Search for the cell housing the specified text and yield its (x, y) center coordinate. 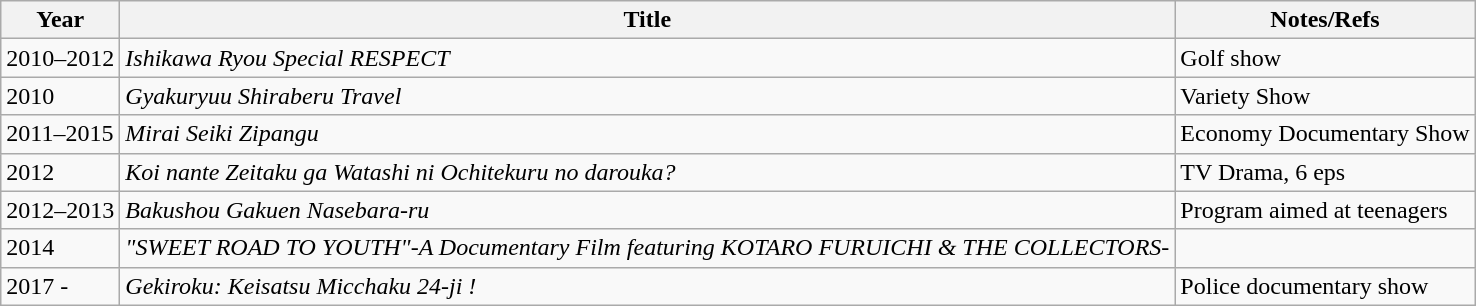
Koi nante Zeitaku ga Watashi ni Ochitekuru no darouka? (648, 172)
2014 (60, 248)
Ishikawa Ryou Special RESPECT (648, 58)
2011–2015 (60, 134)
Year (60, 20)
Notes/Refs (1325, 20)
2012 (60, 172)
"SWEET ROAD TO YOUTH"-A Documentary Film featuring KOTARO FURUICHI & THE COLLECTORS- (648, 248)
Gekiroku: Keisatsu Micchaku 24-ji ! (648, 286)
Golf show (1325, 58)
2010 (60, 96)
Variety Show (1325, 96)
Program aimed at teenagers (1325, 210)
Economy Documentary Show (1325, 134)
Title (648, 20)
TV Drama, 6 eps (1325, 172)
Mirai Seiki Zipangu (648, 134)
2017 - (60, 286)
Police documentary show (1325, 286)
Gyakuryuu Shiraberu Travel (648, 96)
2010–2012 (60, 58)
Bakushou Gakuen Nasebara-ru (648, 210)
2012–2013 (60, 210)
